Locate the cell with the specified text and output its (X, Y) center coordinate. 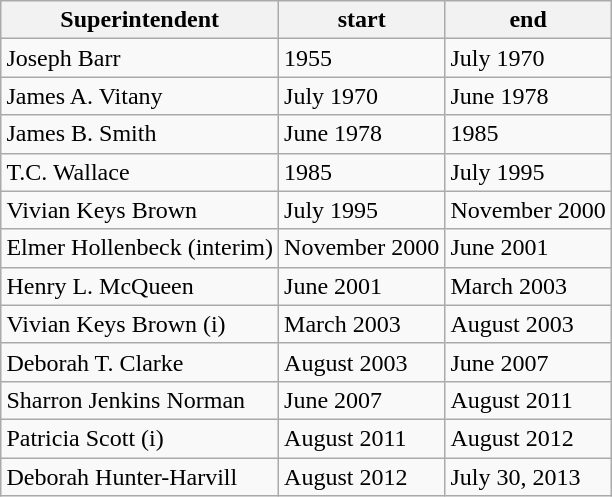
1955 (362, 58)
James B. Smith (140, 134)
Sharron Jenkins Norman (140, 400)
T.C. Wallace (140, 172)
Henry L. McQueen (140, 286)
Superintendent (140, 20)
July 30, 2013 (528, 477)
start (362, 20)
end (528, 20)
Patricia Scott (i) (140, 438)
Vivian Keys Brown (i) (140, 324)
Joseph Barr (140, 58)
Elmer Hollenbeck (interim) (140, 248)
Deborah Hunter-Harvill (140, 477)
Deborah T. Clarke (140, 362)
Vivian Keys Brown (140, 210)
James A. Vitany (140, 96)
